Provide the (x, y) coordinate of the cell's center where the given text is located.  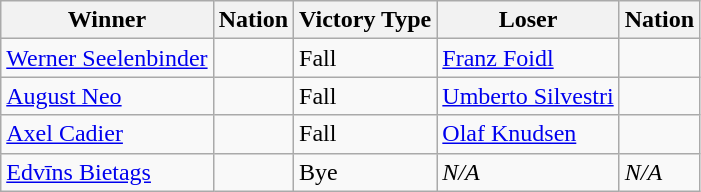
August Neo (107, 96)
Franz Foidl (528, 58)
Bye (366, 172)
Loser (528, 20)
Axel Cadier (107, 134)
Winner (107, 20)
Umberto Silvestri (528, 96)
Edvīns Bietags (107, 172)
Werner Seelenbinder (107, 58)
Victory Type (366, 20)
Olaf Knudsen (528, 134)
